Determine the [x, y] coordinate at the center of the cell enclosing the given text.  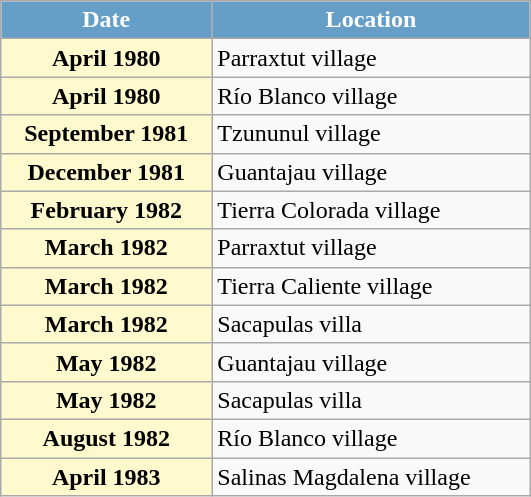
Tierra Caliente village [371, 286]
Tzununul village [371, 134]
August 1982 [106, 438]
December 1981 [106, 172]
Date [106, 20]
Tierra Colorada village [371, 210]
Salinas Magdalena village [371, 477]
September 1981 [106, 134]
February 1982 [106, 210]
Location [371, 20]
April 1983 [106, 477]
